For the text-containing cell, return its midpoint in (X, Y) coordinate format. 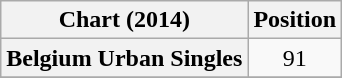
Chart (2014) (124, 20)
Position (295, 20)
Belgium Urban Singles (124, 58)
91 (295, 58)
